Return (x, y) of the center of cell containing provided text 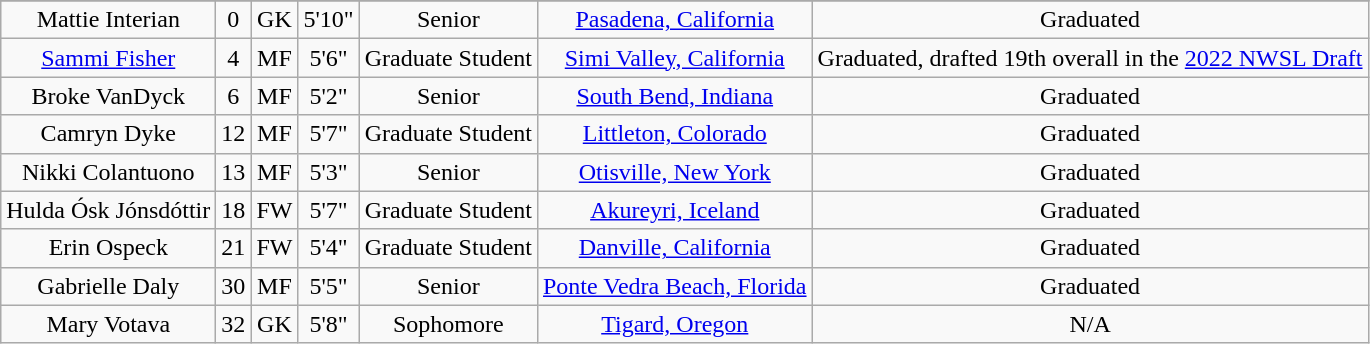
Sammi Fisher (108, 58)
4 (234, 58)
5'5" (328, 286)
5'2" (328, 96)
32 (234, 324)
0 (234, 20)
Graduated, drafted 19th overall in the 2022 NWSL Draft (1090, 58)
Ponte Vedra Beach, Florida (674, 286)
18 (234, 210)
5'10" (328, 20)
Tigard, Oregon (674, 324)
Danville, California (674, 248)
Broke VanDyck (108, 96)
Littleton, Colorado (674, 134)
5'6" (328, 58)
Gabrielle Daly (108, 286)
Simi Valley, California (674, 58)
Sophomore (448, 324)
5'3" (328, 172)
30 (234, 286)
Akureyri, Iceland (674, 210)
Mary Votava (108, 324)
12 (234, 134)
13 (234, 172)
N/A (1090, 324)
Pasadena, California (674, 20)
5'8" (328, 324)
21 (234, 248)
Erin Ospeck (108, 248)
Mattie Interian (108, 20)
5'4" (328, 248)
South Bend, Indiana (674, 96)
Camryn Dyke (108, 134)
Nikki Colantuono (108, 172)
6 (234, 96)
Otisville, New York (674, 172)
Hulda Ósk Jónsdóttir (108, 210)
